Search for the cell housing the specified text and yield its (x, y) center coordinate. 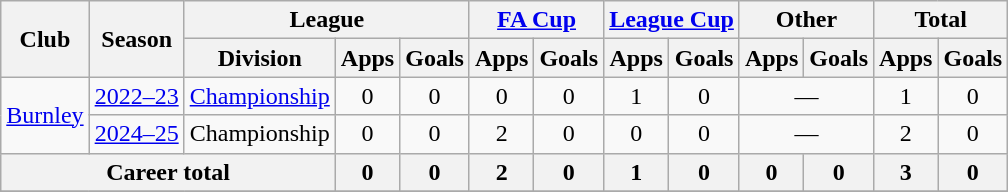
Total (941, 20)
2022–23 (136, 96)
Club (45, 39)
League (326, 20)
Burnley (45, 115)
FA Cup (536, 20)
Career total (168, 172)
Division (260, 58)
Other (806, 20)
Season (136, 39)
League Cup (672, 20)
2024–25 (136, 134)
3 (906, 172)
